Return the (X, Y) coordinate for the center point of the cell that contains the specified text.  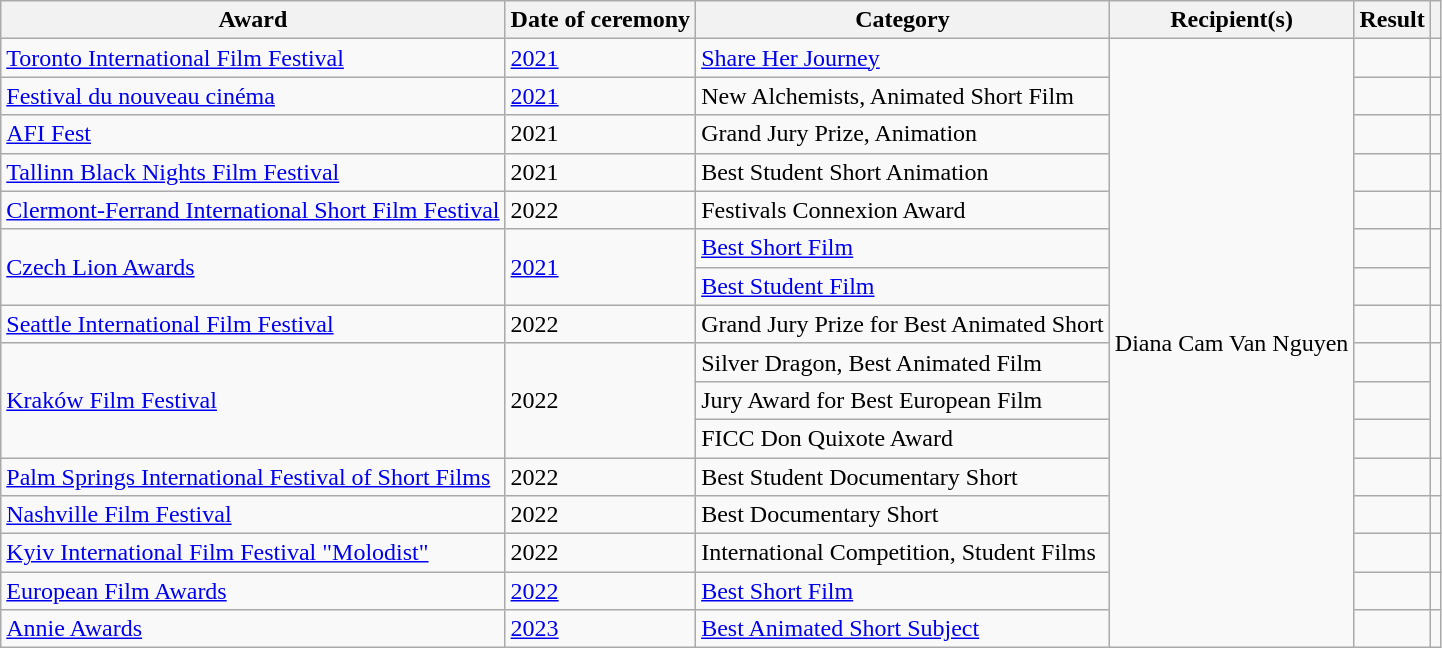
2023 (600, 629)
Grand Jury Prize, Animation (903, 134)
Category (903, 20)
Annie Awards (253, 629)
FICC Don Quixote Award (903, 438)
Award (253, 20)
Jury Award for Best European Film (903, 400)
Recipient(s) (1232, 20)
Best Animated Short Subject (903, 629)
Best Student Documentary Short (903, 477)
Kraków Film Festival (253, 400)
Silver Dragon, Best Animated Film (903, 362)
Toronto International Film Festival (253, 58)
Festivals Connexion Award (903, 210)
Palm Springs International Festival of Short Films (253, 477)
Clermont-Ferrand International Short Film Festival (253, 210)
Nashville Film Festival (253, 515)
New Alchemists, Animated Short Film (903, 96)
Result (1392, 20)
Festival du nouveau cinéma (253, 96)
Date of ceremony (600, 20)
Tallinn Black Nights Film Festival (253, 172)
Diana Cam Van Nguyen (1232, 344)
Grand Jury Prize for Best Animated Short (903, 324)
Best Student Short Animation (903, 172)
European Film Awards (253, 591)
Czech Lion Awards (253, 267)
Best Student Film (903, 286)
Share Her Journey (903, 58)
International Competition, Student Films (903, 553)
Kyiv International Film Festival "Molodist" (253, 553)
AFI Fest (253, 134)
Seattle International Film Festival (253, 324)
Best Documentary Short (903, 515)
